Extract the [X, Y] coordinate from the center of the cell holding the provided text.  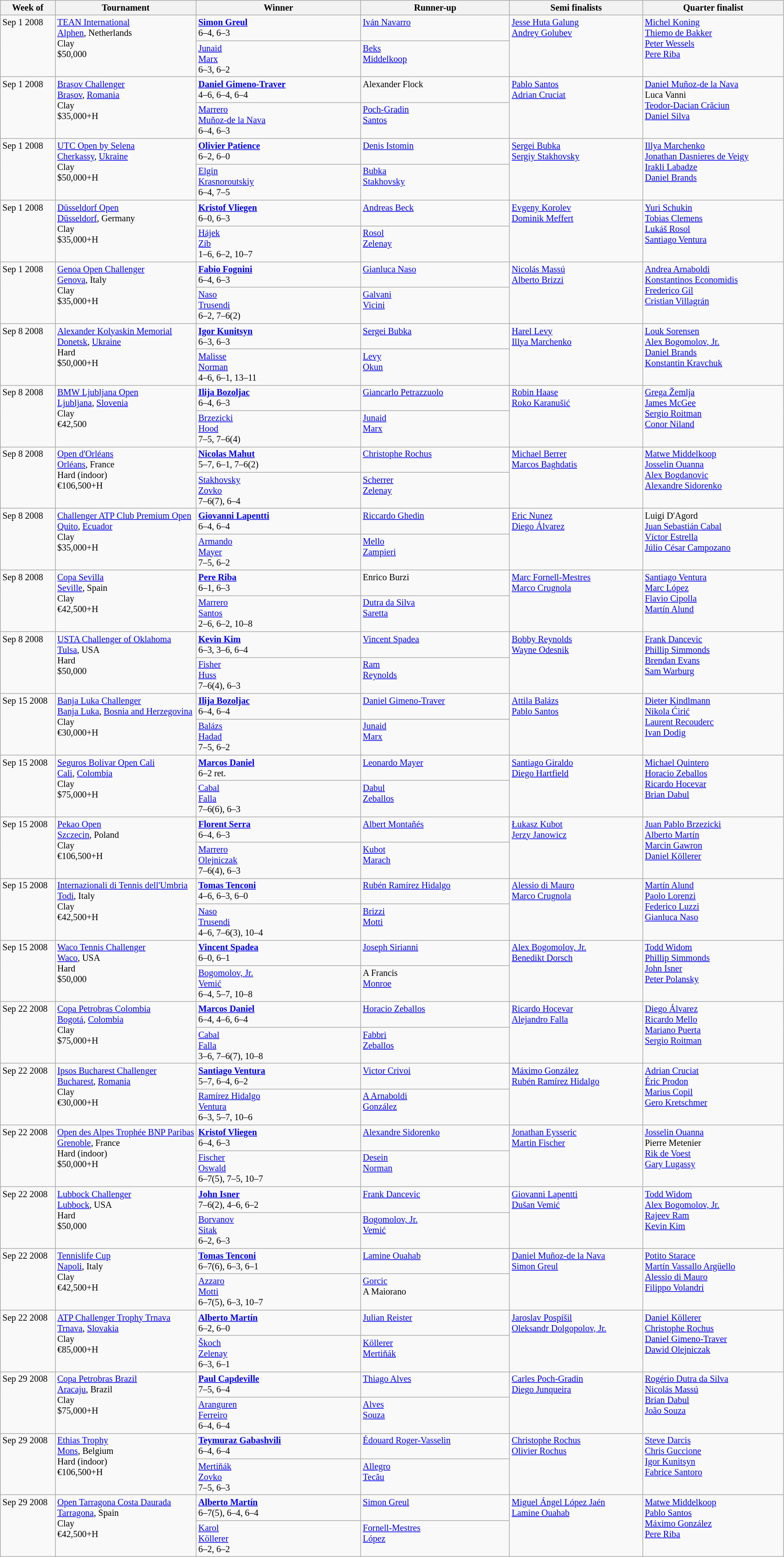
Beks Middelkoop [435, 59]
Fornell-Mestres López [435, 1538]
Armando Mayer7–5, 6–2 [278, 552]
Jaroslav Pospíšil Oleksandr Dolgopolov, Jr. [576, 1341]
Potito Starace Martín Vassallo Argüello Alessio di Mauro Filippo Volandri [713, 1279]
Pere Riba6–1, 6–3 [278, 583]
Fabbri Zeballos [435, 1045]
Fischer Oswald6–7(5), 7–5, 10–7 [278, 1168]
Gorcic A Maiorano [435, 1292]
Albert Montañés [435, 829]
Copa Sevilla Seville, SpainClay€42,500+H [126, 601]
Pekao Open Szczecin, PolandClay€106,500+H [126, 847]
Attila Balázs Pablo Santos [576, 724]
Santiago Giraldo Diego Hartfield [576, 786]
Michael Quintero Horacio Zeballos Ricardo Hocevar Brian Dabul [713, 786]
Internazionali di Tennis dell'Umbria Todi, ItalyClay€42,500+H [126, 909]
Martín Alund Paolo Lorenzi Federico Luzzi Gianluca Naso [713, 909]
Riccardo Ghedin [435, 521]
Evgeny Korolev Dominik Meffert [576, 231]
Fisher Huss7–6(4), 6–3 [278, 675]
Fabio Fognini6–4, 6–3 [278, 274]
Marcos Daniel6–4, 4–6, 6–4 [278, 1014]
Tomas Tenconi4–6, 6–3, 6–0 [278, 891]
Paul Capdeville7–5, 6–4 [278, 1384]
Andreas Beck [435, 213]
Kristof Vliegen6–0, 6–3 [278, 213]
Alves Souza [435, 1415]
Iván Navarro [435, 28]
Hájek Zíb1–6, 6–2, 10–7 [278, 244]
UTC Open by Selena Cherkassy, UkraineClay$50,000+H [126, 169]
Juan Pablo Brzezicki Alberto Martín Marcin Gawron Daniel Köllerer [713, 847]
Michael Berrer Marcos Baghdatis [576, 477]
Scherrer Zelenay [435, 490]
Marc Fornell-Mestres Marco Crugnola [576, 601]
Kubot Marach [435, 860]
Todd Widom Phillip Simmonds John Isner Peter Polansky [713, 971]
Quarter finalist [713, 8]
Kristof Vliegen6–4, 6–3 [278, 1138]
Bobby Reynolds Wayne Odesnik [576, 662]
Banja Luka Challenger Banja Luka, Bosnia and HerzegovinaClay€30,000+H [126, 724]
Matwe Middelkoop Josselin Ouanna Alex Bogdanovic Alexandre Sidorenko [713, 477]
Joseph Sirianni [435, 953]
Grega Žemlja James McGee Sergio Roitman Conor Niland [713, 416]
Cabal Falla7–6(6), 6–3 [278, 798]
Denis Istomin [435, 151]
Santiago Ventura5–7, 6–4, 6–2 [278, 1076]
Düsseldorf Open Düsseldorf, GermanyClay$35,000+H [126, 231]
Seguros Bolivar Open CaliCali, ColombiaClay$75,000+H [126, 786]
Pablo Santos Adrian Cruciat [576, 107]
Brzezicki Hood7–5, 7–6(4) [278, 429]
ATP Challenger Trophy Trnava Trnava, SlovakiaClay€85,000+H [126, 1341]
Ricardo Hocevar Alejandro Falla [576, 1032]
Teymuraz Gabashvili6–4, 6–4 [278, 1446]
Daniel Muñoz-de la Nava Simon Greul [576, 1279]
Naso Trusendi4–6, 7–6(3), 10–4 [278, 922]
Alberto Martín6–7(5), 6–4, 6–4 [278, 1508]
Rosol Zelenay [435, 244]
Nicolas Mahut5–7, 6–1, 7–6(2) [278, 459]
Horacio Zeballos [435, 1014]
Rubén Ramírez Hidalgo [435, 891]
Alberto Martín6–2, 6–0 [278, 1323]
Andrea Arnaboldi Konstantinos Economidis Frederico Gil Cristian Villagrán [713, 292]
Diego Álvarez Ricardo Mello Mariano Puerta Sergio Roitman [713, 1032]
Illya Marchenko Jonathan Dasnieres de Veigy Irakli Labadze Daniel Brands [713, 169]
Santiago Ventura Marc López Flavio Cipolla Martín Alund [713, 601]
Runner-up [435, 8]
Challenger ATP Club Premium OpenQuito, EcuadorClay$35,000+H [126, 539]
Frank Dancevic [435, 1199]
Matwe Middelkoop Pablo Santos Máximo González Pere Riba [713, 1526]
Poch-Gradin Santos [435, 120]
Édouard Roger-Vasselin [435, 1446]
Michel Koning Thiemo de Bakker Peter Wessels Pere Riba [713, 46]
A Arnaboldi González [435, 1107]
Leonardo Mayer [435, 768]
Frank Dancevic Phillip Simmonds Brendan Evans Sam Warburg [713, 662]
Genoa Open Challenger Genova, ItalyClay$35,000+H [126, 292]
Louk Sorensen Alex Bogomolov, Jr. Daniel Brands Konstantin Kravchuk [713, 354]
Alexander Flock [435, 89]
Vincent Spadea6–0, 6–1 [278, 953]
Rogério Dutra da Silva Nicolás Massú Brian Dabul João Souza [713, 1402]
Sergei Bubka Sergiy Stakhovsky [576, 169]
Jesse Huta Galung Andrey Golubev [576, 46]
Bogomolov, Jr. Vemić6–4, 5–7, 10–8 [278, 983]
Copa Petrobras Colombia Bogotá, ColombiaClay$75,000+H [126, 1032]
Florent Serra6–4, 6–3 [278, 829]
Igor Kunitsyn6–3, 6–3 [278, 336]
Junaid Marx6–3, 6–2 [278, 59]
Škoch Zelenay6–3, 6–1 [278, 1353]
Thiago Alves [435, 1384]
Bogomolov, Jr. Vemić [435, 1230]
Alexandre Sidorenko [435, 1138]
Allegro Tecău [435, 1477]
Winner [278, 8]
Julian Reister [435, 1323]
Ilija Bozoljac6–4, 6–3 [278, 398]
Brizzi Motti [435, 922]
Kevin Kim6–3, 3–6, 6–4 [278, 644]
Borvanov Sitak6–2, 6–3 [278, 1230]
Brașov Challenger Brașov, RomaniaClay$35,000+H [126, 107]
Nicolás Massú Alberto Brizzi [576, 292]
Waco Tennis ChallengerWaco, USAHard$50,000 [126, 971]
Naso Trusendi6–2, 7–6(2) [278, 305]
Simon Greul [435, 1508]
Marrero Santos2–6, 6–2, 10–8 [278, 613]
Simon Greul6–4, 6–3 [278, 28]
Łukasz Kubot Jerzy Janowicz [576, 847]
Dabul Zeballos [435, 798]
Stakhovsky Zovko7–6(7), 6–4 [278, 490]
Dutra da Silva Saretta [435, 613]
Köllerer Mertiňák [435, 1353]
Adrian Cruciat Éric Prodon Marius Copil Gero Kretschmer [713, 1094]
Vincent Spadea [435, 644]
Steve Darcis Chris Guccione Igor Kunitsyn Fabrice Santoro [713, 1464]
Christophe Rochus Olivier Rochus [576, 1464]
Ramírez Hidalgo Ventura6–3, 5–7, 10–6 [278, 1107]
Christophe Rochus [435, 459]
Yuri Schukin Tobias Clemens Lukáš Rosol Santiago Ventura [713, 231]
Alexander Kolyaskin Memorial Donetsk, UkraineHard$50,000+H [126, 354]
Giovanni Lapentti6–4, 6–4 [278, 521]
Sergei Bubka [435, 336]
Alex Bogomolov, Jr. Benedikt Dorsch [576, 971]
Tennislife Cup Napoli, ItalyClay€42,500+H [126, 1279]
Elgin Krasnoroutskiy6–4, 7–5 [278, 182]
Semi finalists [576, 8]
Todd Widom Alex Bogomolov, Jr. Rajeev Ram Kevin Kim [713, 1217]
Luigi D'Agord Juan Sebastián Cabal Víctor Estrella Júlio César Campozano [713, 539]
USTA Challenger of Oklahoma Tulsa, USAHard$50,000 [126, 662]
TEAN International Alphen, NetherlandsClay$50,000 [126, 46]
Alessio di Mauro Marco Crugnola [576, 909]
John Isner7–6(2), 4–6, 6–2 [278, 1199]
Karol Köllerer6–2, 6–2 [278, 1538]
Tournament [126, 8]
Miguel Ángel López Jaén Lamine Ouahab [576, 1526]
Lamine Ouahab [435, 1261]
Eric Nunez Diego Álvarez [576, 539]
Daniel Gimeno-Traver [435, 706]
Daniel Gimeno-Traver4–6, 6–4, 6–4 [278, 89]
Marrero Olejniczak7–6(4), 6–3 [278, 860]
Ilija Bozoljac6–4, 6–4 [278, 706]
Enrico Burzi [435, 583]
Victor Crivoi [435, 1076]
Desein Norman [435, 1168]
Máximo González Rubén Ramírez Hidalgo [576, 1094]
Aranguren Ferreiro6–4, 6–4 [278, 1415]
Daniel Muñoz-de la Nava Luca Vanni Teodor-Dacian Crăciun Daniel Silva [713, 107]
Bubka Stakhovsky [435, 182]
Carles Poch-Gradin Diego Junqueira [576, 1402]
Olivier Patience6–2, 6–0 [278, 151]
Mello Zampieri [435, 552]
Lubbock Challenger Lubbock, USAHard$50,000 [126, 1217]
Gianluca Naso [435, 274]
Week of [28, 8]
Giancarlo Petrazzuolo [435, 398]
Mertiňák Zovko7–5, 6–3 [278, 1477]
Ram Reynolds [435, 675]
Tomas Tenconi6–7(6), 6–3, 6–1 [278, 1261]
Galvani Vicini [435, 305]
Marrero Muñoz-de la Nava6–4, 6–3 [278, 120]
Open d'Orléans Orléans, FranceHard (indoor)€106,500+H [126, 477]
Giovanni Lapentti Dušan Vemić [576, 1217]
BMW Ljubljana Open Ljubljana, SloveniaClay€42,500 [126, 416]
Dieter Kindlmann Nikola Ćirić Laurent Recouderc Ivan Dodig [713, 724]
Daniel Köllerer Christophe Rochus Daniel Gimeno-Traver Dawid Olejniczak [713, 1341]
Ethias Trophy Mons, BelgiumHard (indoor)€106,500+H [126, 1464]
Open des Alpes Trophée BNP Paribas Grenoble, FranceHard (indoor)$50,000+H [126, 1156]
Open Tarragona Costa Daurada Tarragona, SpainClay€42,500+H [126, 1526]
Ipsos Bucharest Challenger Bucharest, RomaniaClay€30,000+H [126, 1094]
Robin Haase Roko Karanušić [576, 416]
Balázs Hadad7–5, 6–2 [278, 737]
Azzaro Motti6–7(5), 6–3, 10–7 [278, 1292]
Josselin Ouanna Pierre Metenier Rik de Voest Gary Lugassy [713, 1156]
A Francis Monroe [435, 983]
Malisse Norman4–6, 6–1, 13–11 [278, 367]
Copa Petrobras Brazil Aracaju, BrazilClay$75,000+H [126, 1402]
Levy Okun [435, 367]
Marcos Daniel6–2 ret. [278, 768]
Jonathan Eysseric Martin Fischer [576, 1156]
Cabal Falla3–6, 7–6(7), 10–8 [278, 1045]
Harel Levy Illya Marchenko [576, 354]
